Pinpoint the cell where the given text exists, returning its (x, y) midpoint coordinate. 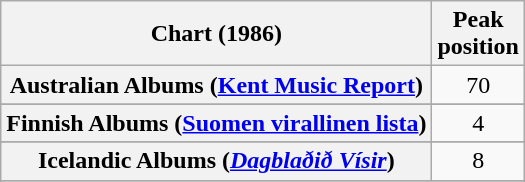
Peakposition (478, 34)
Icelandic Albums (Dagblaðið Vísir) (216, 161)
Australian Albums (Kent Music Report) (216, 85)
8 (478, 161)
4 (478, 123)
70 (478, 85)
Chart (1986) (216, 34)
Finnish Albums (Suomen virallinen lista) (216, 123)
